Locate the cell with the specified text and output its (x, y) center coordinate. 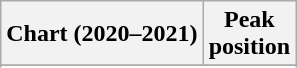
Peak position (249, 34)
Chart (2020–2021) (102, 34)
